For the text-containing cell, return its midpoint in [x, y] coordinate format. 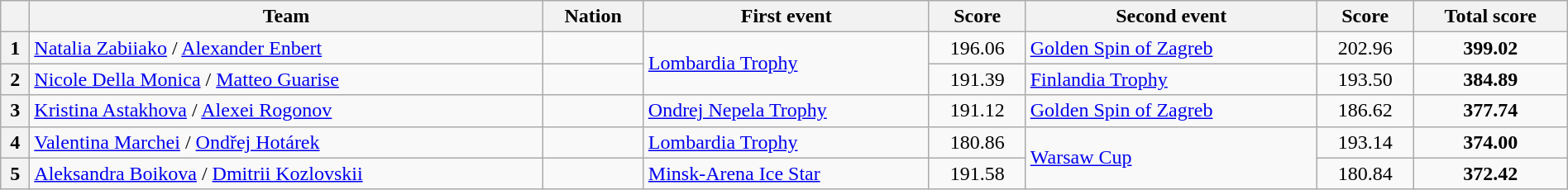
Total score [1490, 17]
186.62 [1365, 111]
377.74 [1490, 111]
2 [15, 79]
Nation [593, 17]
Aleksandra Boikova / Dmitrii Kozlovskii [286, 173]
399.02 [1490, 48]
191.58 [978, 173]
372.42 [1490, 173]
Nicole Della Monica / Matteo Guarise [286, 79]
191.12 [978, 111]
4 [15, 142]
Second event [1171, 17]
3 [15, 111]
Finlandia Trophy [1171, 79]
384.89 [1490, 79]
180.86 [978, 142]
196.06 [978, 48]
193.50 [1365, 79]
193.14 [1365, 142]
1 [15, 48]
374.00 [1490, 142]
Team [286, 17]
Kristina Astakhova / Alexei Rogonov [286, 111]
180.84 [1365, 173]
5 [15, 173]
Natalia Zabiiako / Alexander Enbert [286, 48]
Ondrej Nepela Trophy [786, 111]
Minsk-Arena Ice Star [786, 173]
191.39 [978, 79]
First event [786, 17]
Valentina Marchei / Ondřej Hotárek [286, 142]
202.96 [1365, 48]
Warsaw Cup [1171, 158]
